From the cell containing the given text, extract its center point as [x, y] coordinate. 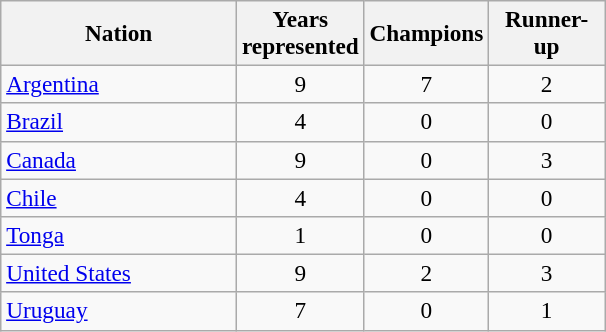
Champions [426, 32]
Years represented [301, 32]
Brazil [119, 122]
Chile [119, 197]
Runner-up [547, 32]
Argentina [119, 84]
Tonga [119, 235]
Canada [119, 160]
United States [119, 273]
Nation [119, 32]
Uruguay [119, 311]
